Capture the cell that displays the provided text and extract its (X, Y) central coordinate. 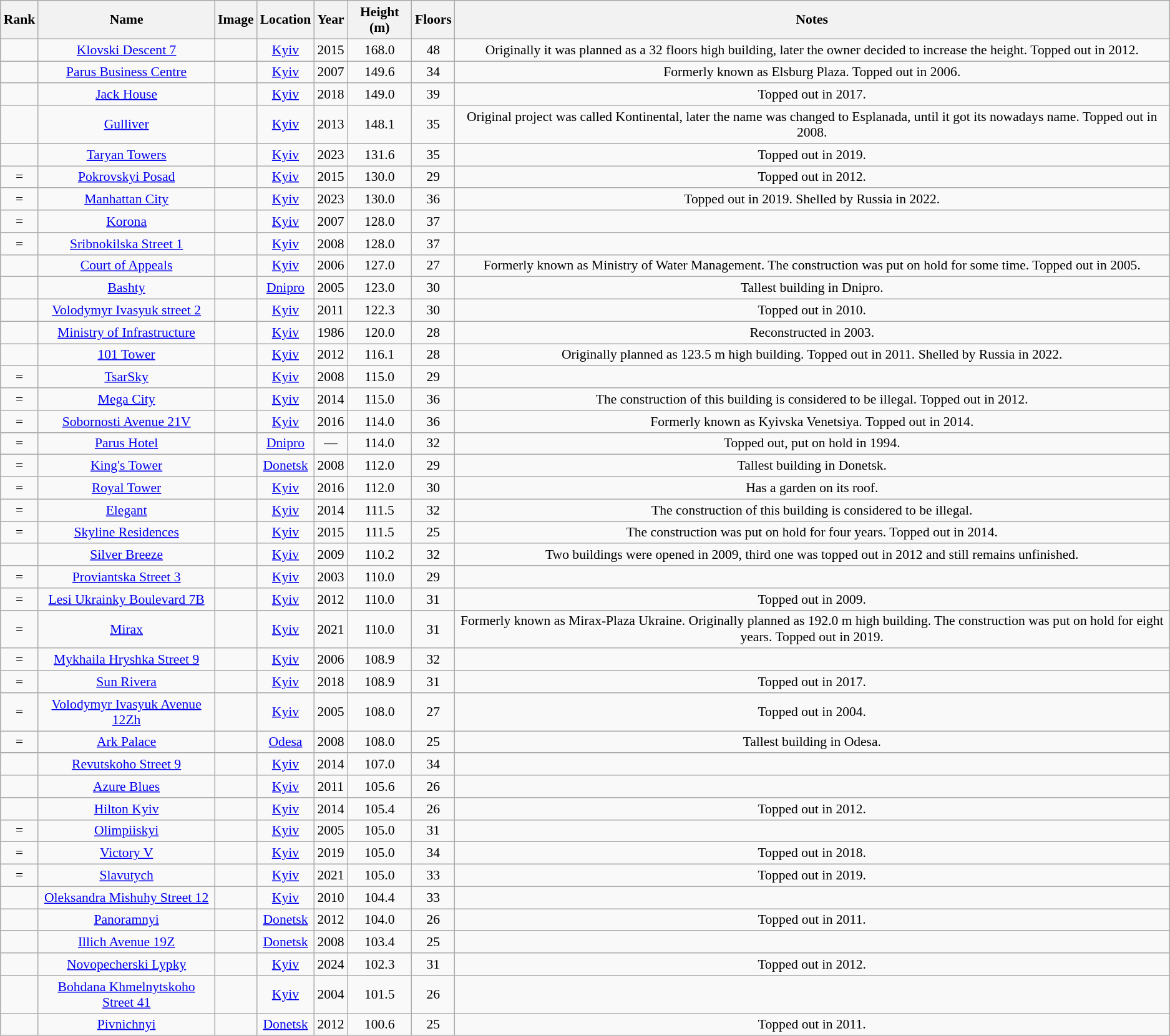
104.0 (379, 920)
Has a garden on its roof. (812, 488)
Topped out in 2009. (812, 599)
122.3 (379, 311)
Royal Tower (126, 488)
Revutskoho Street 9 (126, 765)
Tallest building in Donetsk. (812, 466)
148.1 (379, 125)
Topped out in 2019. Shelled by Russia in 2022. (812, 200)
Pokrovskyi Posad (126, 177)
Odesa (286, 742)
1986 (331, 332)
Height (m) (379, 20)
Image (236, 20)
116.1 (379, 355)
Sribnokilska Street 1 (126, 244)
102.3 (379, 964)
Formerly known as Elsburg Plaza. Topped out in 2006. (812, 72)
Originally planned as 123.5 m high building. Topped out in 2011. Shelled by Russia in 2022. (812, 355)
104.4 (379, 898)
Ministry of Infrastructure (126, 332)
123.0 (379, 288)
Jack House (126, 95)
Topped out in 2004. (812, 712)
2024 (331, 964)
Lesi Ukrainky Boulevard 7B (126, 599)
Notes (812, 20)
Year (331, 20)
107.0 (379, 765)
2004 (331, 994)
Tallest building in Odesa. (812, 742)
Mykhaila Hryshka Street 9 (126, 660)
Taryan Towers (126, 155)
Topped out in 2018. (812, 853)
Hilton Kyiv (126, 809)
Silver Breeze (126, 555)
Reconstructed in 2003. (812, 332)
Tallest building in Dnipro. (812, 288)
39 (433, 95)
The construction was put on hold for four years. Topped out in 2014. (812, 533)
Proviantska Street 3 (126, 577)
2019 (331, 853)
Formerly known as Kyivska Venetsiya. Topped out in 2014. (812, 422)
Sun Rivera (126, 682)
Name (126, 20)
Floors (433, 20)
Mirax (126, 629)
Volodymyr Ivasyuk Avenue 12Zh (126, 712)
2013 (331, 125)
Korona (126, 221)
Sobornosti Avenue 21V (126, 422)
The construction of this building is considered to be illegal. (812, 510)
Manhattan City (126, 200)
Two buildings were opened in 2009, third one was topped out in 2012 and still remains unfinished. (812, 555)
Slavutych (126, 876)
105.4 (379, 809)
Novopecherski Lypky (126, 964)
Ark Palace (126, 742)
Formerly known as Ministry of Water Management. The construction was put on hold for some time. Topped out in 2005. (812, 266)
Originally it was planned as a 32 floors high building, later the owner decided to increase the height. Topped out in 2012. (812, 50)
Gulliver (126, 125)
Klovski Descent 7 (126, 50)
Parus Hotel (126, 443)
Rank (20, 20)
2010 (331, 898)
149.6 (379, 72)
— (331, 443)
2003 (331, 577)
Victory V (126, 853)
Illich Avenue 19Z (126, 942)
Pivnichnyi (126, 1025)
127.0 (379, 266)
Skyline Residences (126, 533)
Location (286, 20)
Azure Blues (126, 787)
King's Tower (126, 466)
Olimpiiskyi (126, 831)
Bashty (126, 288)
131.6 (379, 155)
110.2 (379, 555)
2009 (331, 555)
Elegant (126, 510)
TsarSky (126, 377)
Mega City (126, 399)
Oleksandra Mishuhy Street 12 (126, 898)
105.6 (379, 787)
101 Tower (126, 355)
48 (433, 50)
Original project was called Kontinental, later the name was changed to Esplanada, until it got its nowadays name. Topped out in 2008. (812, 125)
100.6 (379, 1025)
Topped out, put on hold in 1994. (812, 443)
168.0 (379, 50)
Court of Appeals (126, 266)
103.4 (379, 942)
149.0 (379, 95)
101.5 (379, 994)
Topped out in 2010. (812, 311)
The construction of this building is considered to be illegal. Topped out in 2012. (812, 399)
120.0 (379, 332)
Parus Business Centre (126, 72)
Bohdana Khmelnytskoho Street 41 (126, 994)
Panoramnyi (126, 920)
Volodymyr Ivasyuk street 2 (126, 311)
